Pinpoint the cell where the given text exists, returning its (x, y) midpoint coordinate. 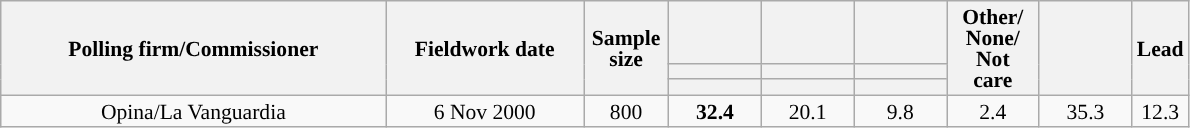
Lead (1160, 48)
Sample size (626, 48)
6 Nov 2000 (485, 110)
12.3 (1160, 110)
Polling firm/Commissioner (194, 48)
9.8 (900, 110)
Opina/La Vanguardia (194, 110)
32.4 (716, 110)
35.3 (1086, 110)
800 (626, 110)
20.1 (808, 110)
Fieldwork date (485, 48)
2.4 (992, 110)
Other/None/Notcare (992, 48)
